From the cell containing the given text, extract its center point as (x, y) coordinate. 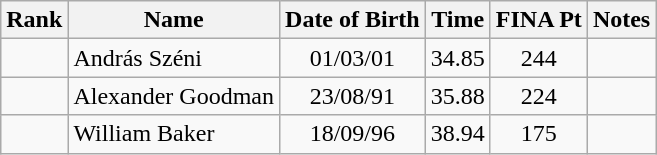
18/09/96 (353, 134)
William Baker (174, 134)
FINA Pt (538, 20)
Rank (34, 20)
23/08/91 (353, 96)
András Széni (174, 58)
Time (458, 20)
Notes (621, 20)
35.88 (458, 96)
175 (538, 134)
Name (174, 20)
244 (538, 58)
38.94 (458, 134)
Date of Birth (353, 20)
34.85 (458, 58)
224 (538, 96)
Alexander Goodman (174, 96)
01/03/01 (353, 58)
